Return [x, y] of the center of cell containing provided text 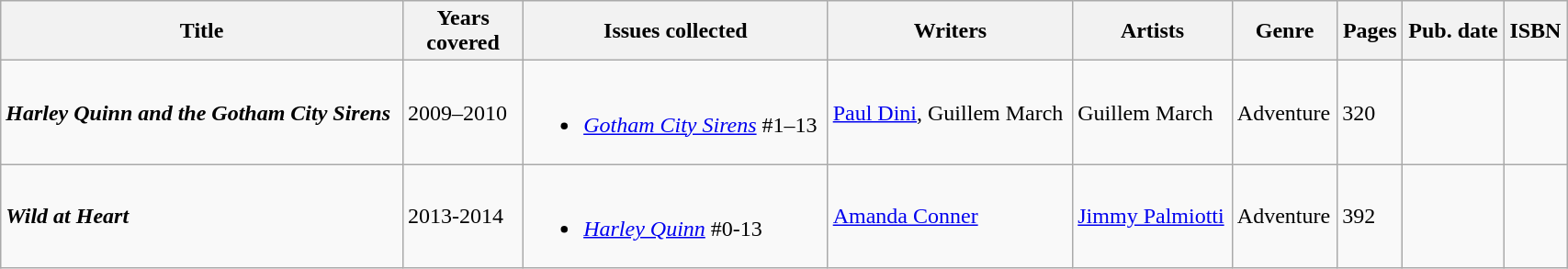
Issues collected [676, 31]
Harley Quinn and the Gotham City Sirens [202, 112]
392 [1371, 217]
Amanda Conner [950, 217]
Pages [1371, 31]
ISBN [1535, 31]
Wild at Heart [202, 217]
Guillem March [1153, 112]
Pub. date [1453, 31]
Title [202, 31]
Gotham City Sirens #1–13 [676, 112]
Artists [1153, 31]
Jimmy Palmiotti [1153, 217]
Years covered [463, 31]
Paul Dini, Guillem March [950, 112]
Writers [950, 31]
Harley Quinn #0-13 [676, 217]
2009–2010 [463, 112]
2013-2014 [463, 217]
320 [1371, 112]
Genre [1284, 31]
